Scan for the cell matching the given text and deliver its (x, y) coordinate at center. 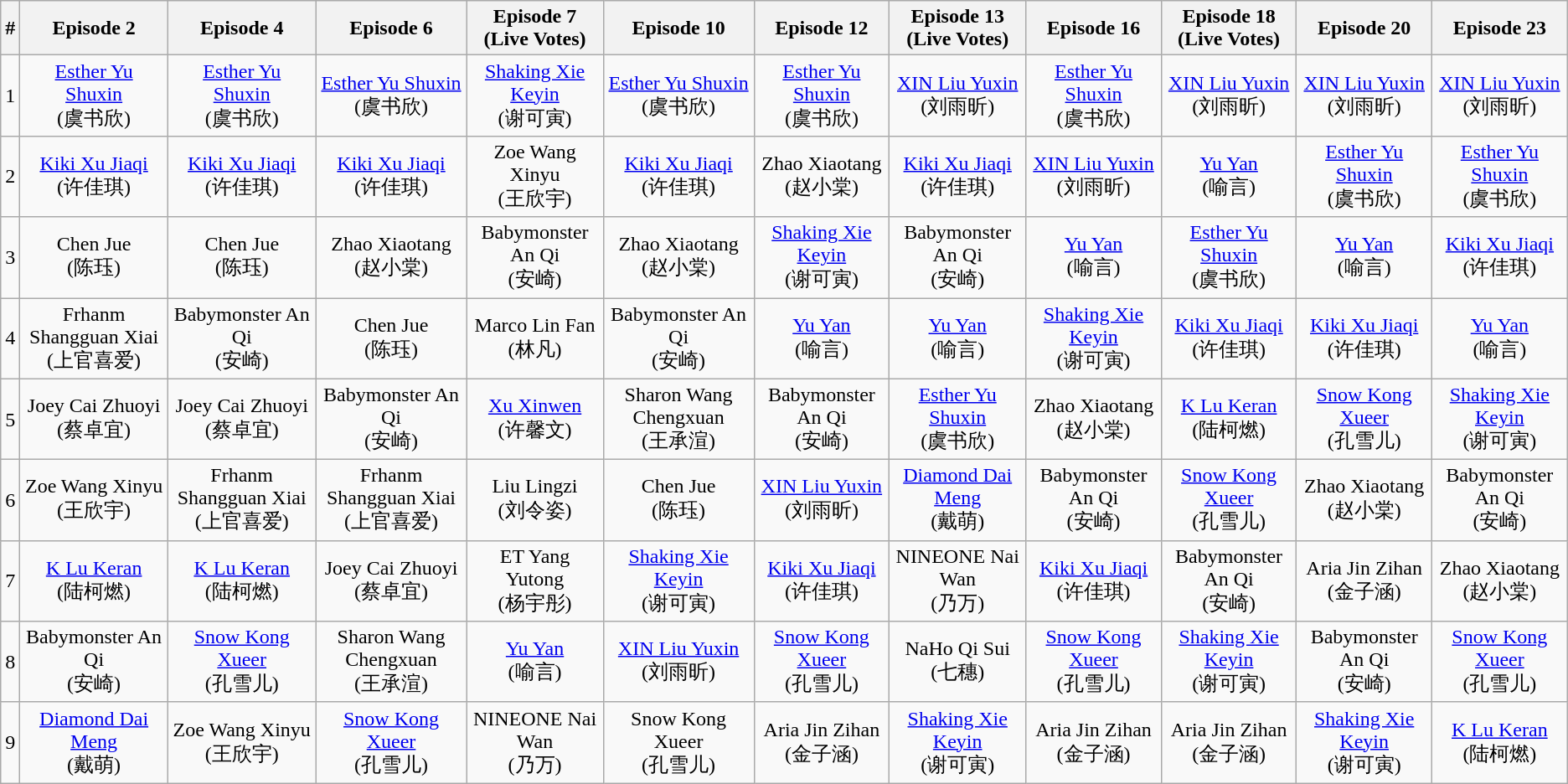
Episode 2 (94, 28)
7 (10, 581)
6 (10, 501)
5 (10, 419)
2 (10, 176)
Liu Lingzi(刘令姿) (534, 501)
8 (10, 662)
NaHo Qi Sui(七穗) (958, 662)
Episode 10 (678, 28)
Marco Lin Fan(林凡) (534, 338)
Xu Xinwen(许馨文) (534, 419)
ET Yang Yutong(杨宇彤) (534, 581)
Episode 7(Live Votes) (534, 28)
Episode 20 (1364, 28)
Episode 6 (391, 28)
Episode 12 (822, 28)
1 (10, 95)
4 (10, 338)
Episode 4 (241, 28)
Episode 23 (1499, 28)
Episode 13(Live Votes) (958, 28)
Episode 18(Live Votes) (1229, 28)
# (10, 28)
3 (10, 258)
9 (10, 742)
Episode 16 (1094, 28)
